Identify which cell holds the provided text, then report its [x, y] central coordinate. 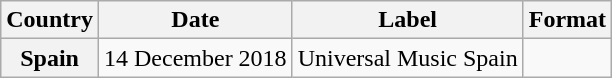
Date [195, 20]
Universal Music Spain [408, 58]
Label [408, 20]
14 December 2018 [195, 58]
Country [50, 20]
Spain [50, 58]
Format [567, 20]
